Determine the [x, y] coordinate at the center of the cell enclosing the given text.  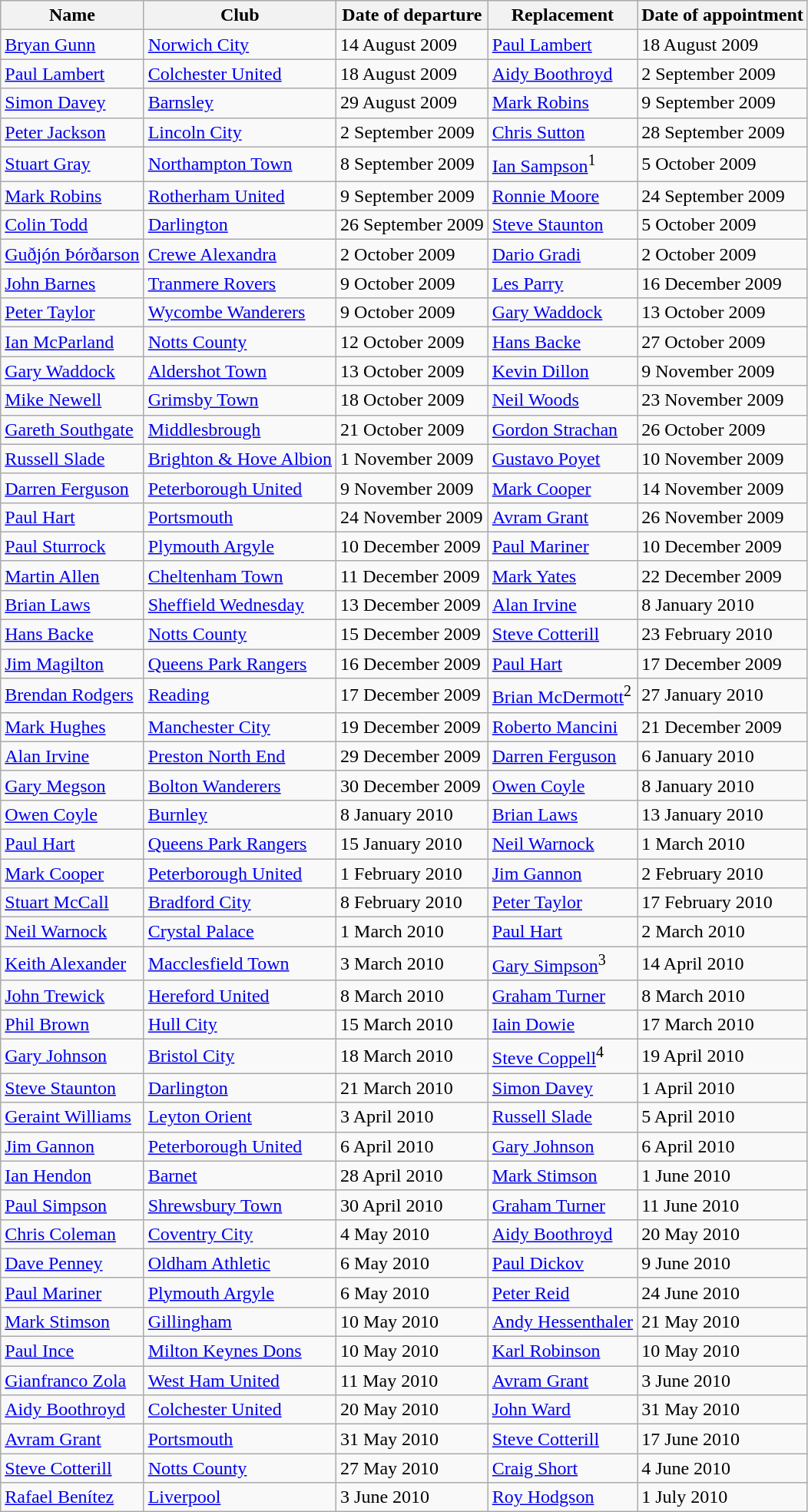
14 August 2009 [412, 45]
Reading [240, 696]
21 May 2010 [723, 1321]
John Barnes [72, 283]
Wycombe Wanderers [240, 313]
13 December 2009 [412, 605]
Steve Coppell4 [562, 1056]
John Ward [562, 1410]
17 March 2010 [723, 1024]
1 July 2010 [723, 1497]
Les Parry [562, 283]
Dario Gradi [562, 254]
Liverpool [240, 1497]
Hull City [240, 1024]
Martin Allen [72, 575]
Neil Woods [562, 400]
Ian Hendon [72, 1175]
1 April 2010 [723, 1088]
Name [72, 15]
Stuart Gray [72, 164]
Date of departure [412, 15]
4 June 2010 [723, 1468]
Mark Hughes [72, 727]
West Ham United [240, 1381]
28 September 2009 [723, 132]
Mark Yates [562, 575]
Chris Sutton [562, 132]
Preston North End [240, 756]
27 October 2009 [723, 342]
Burnley [240, 814]
1 February 2010 [412, 874]
Andy Hessenthaler [562, 1321]
Gordon Strachan [562, 429]
Aldershot Town [240, 371]
Brighton & Hove Albion [240, 459]
9 June 2010 [723, 1263]
17 February 2010 [723, 903]
8 September 2009 [412, 164]
Grimsby Town [240, 400]
Dave Penney [72, 1263]
22 December 2009 [723, 575]
Northampton Town [240, 164]
Colin Todd [72, 225]
Gareth Southgate [72, 429]
Oldham Athletic [240, 1263]
Gary Megson [72, 785]
15 March 2010 [412, 1024]
Paul Simpson [72, 1205]
24 November 2009 [412, 517]
Roberto Mancini [562, 727]
27 May 2010 [412, 1468]
11 December 2009 [412, 575]
Crewe Alexandra [240, 254]
30 December 2009 [412, 785]
Cheltenham Town [240, 575]
Club [240, 15]
Roy Hodgson [562, 1497]
Guðjón Þórðarson [72, 254]
Peter Jackson [72, 132]
Shrewsbury Town [240, 1205]
Middlesbrough [240, 429]
19 April 2010 [723, 1056]
Brendan Rodgers [72, 696]
Coventry City [240, 1234]
13 January 2010 [723, 814]
Barnet [240, 1175]
Paul Dickov [562, 1263]
Peter Reid [562, 1292]
11 June 2010 [723, 1205]
26 October 2009 [723, 429]
26 September 2009 [412, 225]
Chris Coleman [72, 1234]
John Trewick [72, 995]
6 January 2010 [723, 756]
1 November 2009 [412, 459]
Paul Sturrock [72, 546]
19 December 2009 [412, 727]
Mike Newell [72, 400]
Milton Keynes Dons [240, 1351]
27 January 2010 [723, 696]
Crystal Palace [240, 932]
Macclesfield Town [240, 963]
24 September 2009 [723, 196]
Brian McDermott2 [562, 696]
Hereford United [240, 995]
Date of appointment [723, 15]
Bradford City [240, 903]
15 December 2009 [412, 635]
Gary Simpson3 [562, 963]
Norwich City [240, 45]
Rotherham United [240, 196]
Sheffield Wednesday [240, 605]
3 March 2010 [412, 963]
21 October 2009 [412, 429]
29 August 2009 [412, 103]
14 April 2010 [723, 963]
28 April 2010 [412, 1175]
3 April 2010 [412, 1117]
8 February 2010 [412, 903]
Barnsley [240, 103]
26 November 2009 [723, 517]
5 April 2010 [723, 1117]
Iain Dowie [562, 1024]
Bolton Wanderers [240, 785]
23 February 2010 [723, 635]
24 June 2010 [723, 1292]
Gianfranco Zola [72, 1381]
Gustavo Poyet [562, 459]
Paul Ince [72, 1351]
Ian McParland [72, 342]
Jim Magilton [72, 664]
Tranmere Rovers [240, 283]
14 November 2009 [723, 488]
Ronnie Moore [562, 196]
23 November 2009 [723, 400]
Bryan Gunn [72, 45]
18 October 2009 [412, 400]
Rafael Benítez [72, 1497]
Gillingham [240, 1321]
18 March 2010 [412, 1056]
Lincoln City [240, 132]
29 December 2009 [412, 756]
Replacement [562, 15]
Kevin Dillon [562, 371]
Geraint Williams [72, 1117]
17 June 2010 [723, 1439]
Phil Brown [72, 1024]
Stuart McCall [72, 903]
Craig Short [562, 1468]
Keith Alexander [72, 963]
21 December 2009 [723, 727]
Leyton Orient [240, 1117]
Ian Sampson1 [562, 164]
1 June 2010 [723, 1175]
12 October 2009 [412, 342]
2 February 2010 [723, 874]
30 April 2010 [412, 1205]
15 January 2010 [412, 844]
10 November 2009 [723, 459]
11 May 2010 [412, 1381]
4 May 2010 [412, 1234]
Bristol City [240, 1056]
21 March 2010 [412, 1088]
Karl Robinson [562, 1351]
Manchester City [240, 727]
2 March 2010 [723, 932]
